Capture the cell that displays the provided text and extract its [x, y] central coordinate. 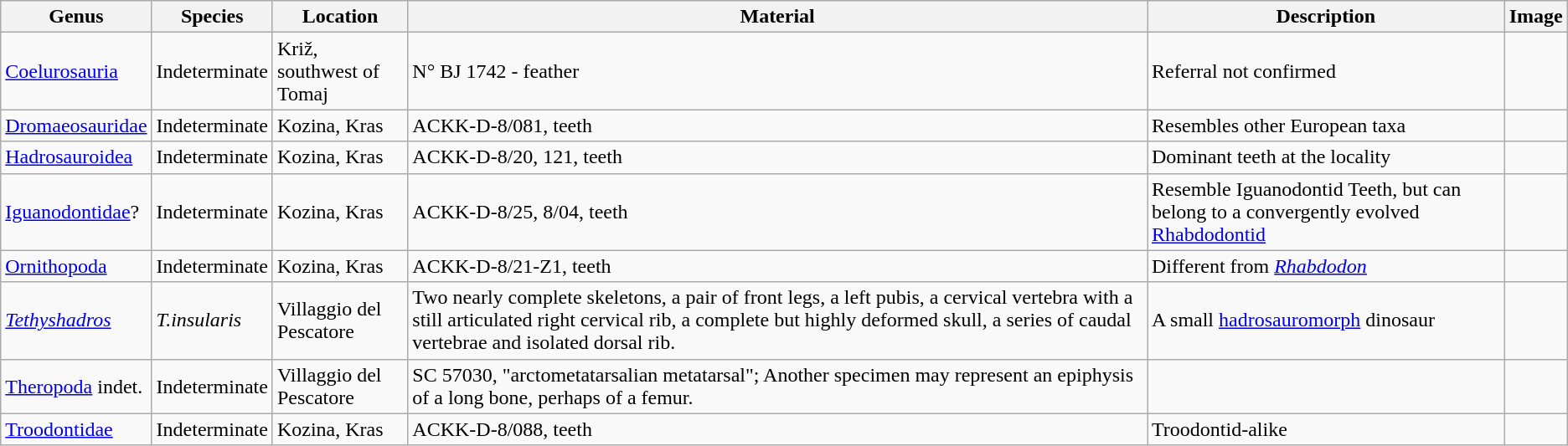
A small hadrosauromorph dinosaur [1327, 320]
ACKK-D-8/20, 121, teeth [777, 157]
Križ, southwest of Tomaj [340, 71]
ACKK-D-8/081, teeth [777, 126]
ACKK-D-8/088, teeth [777, 429]
Troodontidae [76, 429]
Hadrosauroidea [76, 157]
Dominant teeth at the locality [1327, 157]
Referral not confirmed [1327, 71]
ACKK-D-8/25, 8/04, teeth [777, 212]
Material [777, 17]
ACKK-D-8/21-Z1, teeth [777, 266]
Description [1327, 17]
Iguanodontidae? [76, 212]
T.insularis [212, 320]
Coelurosauria [76, 71]
Troodontid-alike [1327, 429]
N° BJ 1742 - feather [777, 71]
Image [1536, 17]
Ornithopoda [76, 266]
Resembles other European taxa [1327, 126]
Different from Rhabdodon [1327, 266]
Resemble Iguanodontid Teeth, but can belong to a convergently evolved Rhabdodontid [1327, 212]
Species [212, 17]
Genus [76, 17]
Dromaeosauridae [76, 126]
Theropoda indet. [76, 387]
Location [340, 17]
Tethyshadros [76, 320]
SC 57030, "arctometatarsalian metatarsal"; Another specimen may represent an epiphysis of a long bone, perhaps of a femur. [777, 387]
